Search for the cell housing the specified text and yield its [x, y] center coordinate. 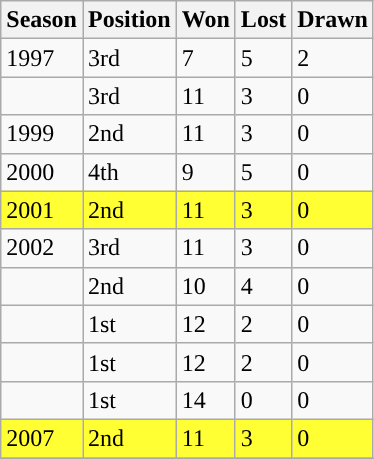
1997 [42, 58]
7 [206, 58]
9 [206, 172]
Drawn [333, 20]
Lost [263, 20]
4th [129, 172]
2002 [42, 248]
10 [206, 286]
Position [129, 20]
1999 [42, 134]
4 [263, 286]
2001 [42, 210]
2007 [42, 438]
2000 [42, 172]
14 [206, 400]
Season [42, 20]
Won [206, 20]
